Return the [x, y] coordinate for the center point of the cell that contains the specified text.  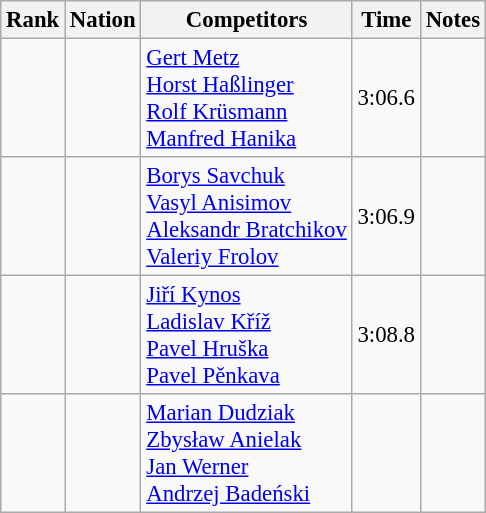
3:06.6 [386, 98]
3:08.8 [386, 336]
Jiří KynosLadislav KřížPavel HruškaPavel Pěnkava [246, 336]
Marian DudziakZbysław AnielakJan WernerAndrzej Badeński [246, 454]
3:06.9 [386, 216]
Nation [103, 20]
Notes [452, 20]
Time [386, 20]
Competitors [246, 20]
Borys SavchukVasyl AnisimovAleksandr BratchikovValeriy Frolov [246, 216]
Rank [33, 20]
Gert MetzHorst HaßlingerRolf KrüsmannManfred Hanika [246, 98]
